Search for the cell housing the specified text and yield its (x, y) center coordinate. 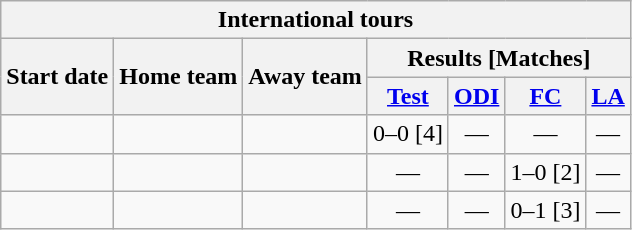
0–1 [3] (546, 210)
International tours (316, 20)
FC (546, 96)
Results [Matches] (498, 58)
0–0 [4] (408, 134)
1–0 [2] (546, 172)
LA (608, 96)
Away team (306, 77)
Start date (58, 77)
Test (408, 96)
ODI (476, 96)
Home team (178, 77)
